Search for the cell housing the specified text and yield its [x, y] center coordinate. 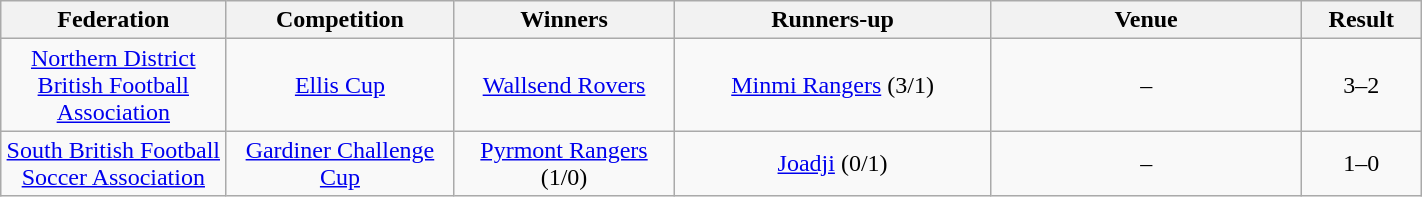
Minmi Rangers (3/1) [832, 85]
Pyrmont Rangers (1/0) [564, 164]
Gardiner Challenge Cup [340, 164]
3–2 [1361, 85]
Wallsend Rovers [564, 85]
Federation [114, 20]
Ellis Cup [340, 85]
Venue [1146, 20]
South British Football Soccer Association [114, 164]
Result [1361, 20]
Runners-up [832, 20]
Northern District British Football Association [114, 85]
Competition [340, 20]
1–0 [1361, 164]
Joadji (0/1) [832, 164]
Winners [564, 20]
